Return the [x, y] coordinate for the center point of the cell that contains the specified text.  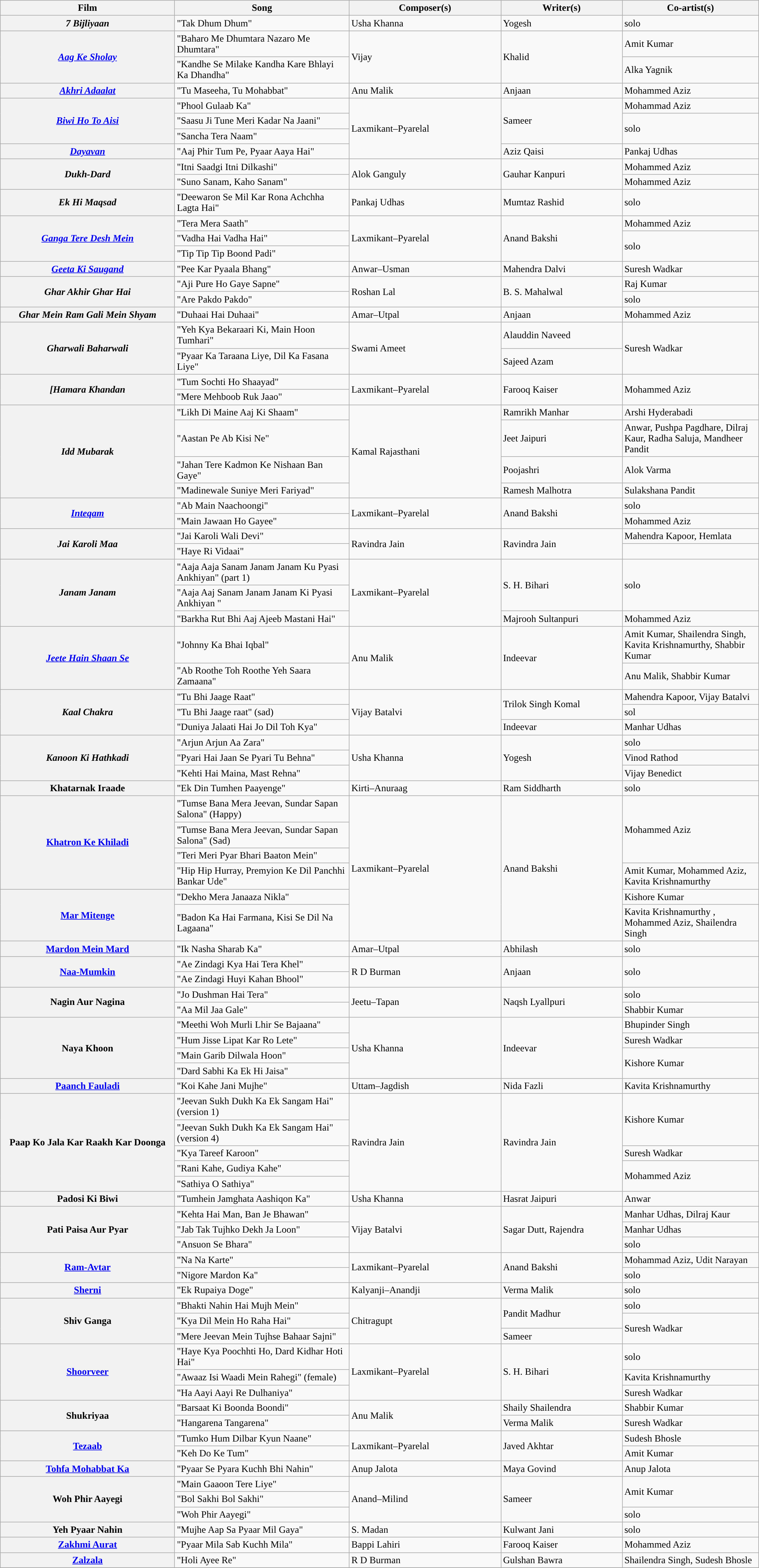
Kalyanji–Anandji [425, 1290]
Ganga Tere Desh Mein [88, 238]
"Kya Tareef Karoon" [262, 1153]
"Tumhein Jamghata Aashiqon Ka" [262, 1199]
"Johnny Ka Bhai Iqbal" [262, 645]
Dayavan [88, 151]
Zalzala [88, 1560]
"Barsaat Ki Boonda Boondi" [262, 1408]
Naa-Mumkin [88, 972]
Composer(s) [425, 8]
"Phool Gulaab Ka" [262, 106]
"Sancha Tera Naam" [262, 136]
"Tumse Bana Mera Jeevan, Sundar Sapan Salona" (Happy) [262, 808]
Chitragupt [425, 1321]
Sherni [88, 1290]
"Bol Sakhi Bol Sakhi" [262, 1499]
Vijay [425, 57]
"Jahan Tere Kadmon Ke Nishaan Ban Gaye" [262, 470]
"Pee Kar Pyaala Bhang" [262, 269]
"Saasu Ji Tune Meri Kadar Na Jaani" [262, 121]
Shiv Ganga [88, 1321]
sol [690, 712]
"Barkha Rut Bhi Aaj Ajeeb Mastani Hai" [262, 619]
Ram-Avtar [88, 1267]
"Badon Ka Hai Farmana, Kisi Se Dil Na Lagaana" [262, 923]
"Holi Ayee Re" [262, 1560]
"Deewaron Se Mil Kar Rona Achchha Lagta Hai" [262, 203]
"Tu Maseeha, Tu Mohabbat" [262, 90]
Khatarnak Iraade [88, 788]
"Likh Di Maine Aaj Ki Shaam" [262, 412]
Mahendra Dalvi [561, 269]
"Haye Ri Vidaai" [262, 551]
"Keh Do Ke Tum" [262, 1454]
Kirti–Anuraag [425, 788]
"Mujhe Aap Sa Pyaar Mil Gaya" [262, 1530]
Anwar–Usman [425, 269]
"Ae Zindagi Kya Hai Tera Khel" [262, 964]
"Jeevan Sukh Dukh Ka Ek Sangam Hai" (version 1) [262, 1106]
"Aaja Aaj Sanam Janam Janam Ki Pyasi Ankhiyan " [262, 598]
"Pyaar Mila Sab Kuchh Mila" [262, 1545]
S. Madan [425, 1530]
Paap Ko Jala Kar Raakh Kar Doonga [88, 1142]
"Awaaz Isi Waadi Mein Rahegi" (female) [262, 1377]
"Ab Main Naachoongi" [262, 505]
Gulshan Bawra [561, 1560]
"Hum Jisse Lipat Kar Ro Lete" [262, 1040]
"Tumse Bana Mera Jeevan, Sundar Sapan Salona" (Sad) [262, 835]
Zakhmi Aurat [88, 1545]
"Tu Bhi Jaage raat" (sad) [262, 712]
"Are Pakdo Pakdo" [262, 299]
Biwi Ho To Aisi [88, 121]
"Na Na Karte" [262, 1260]
Nagin Aur Nagina [88, 1002]
Ramesh Malhotra [561, 490]
Writer(s) [561, 8]
Swami Ameet [425, 348]
"Vadha Hai Vadha Hai" [262, 239]
Aziz Qaisi [561, 151]
Akhri Adaalat [88, 90]
Geeta Ki Saugand [88, 269]
"Tu Bhi Jaage Raat" [262, 697]
Vijay Benedict [690, 773]
"Jai Karoli Wali Devi" [262, 536]
"Ansuon Se Bhara" [262, 1245]
Hasrat Jaipuri [561, 1199]
Arshi Hyderabadi [690, 412]
Tezaab [88, 1446]
Mumtaz Rashid [561, 203]
"Ae Zindagi Huyi Kahan Bhool" [262, 979]
Shoorveer [88, 1372]
"Kehti Hai Maina, Mast Rehna" [262, 773]
Kamal Rajasthani [425, 451]
Sagar Dutt, Rajendra [561, 1229]
Co-artist(s) [690, 8]
Anand–Milind [425, 1499]
"Aji Pure Ho Gaye Sapne" [262, 284]
"Dekho Mera Janaaza Nikla" [262, 897]
"Sathiya O Sathiya" [262, 1184]
"Arjun Arjun Aa Zara" [262, 742]
Naya Khoon [88, 1048]
Mahendra Kapoor, Vijay Batalvi [690, 697]
Uttam–Jagdish [425, 1086]
"Mere Mehboob Ruk Jaao" [262, 397]
Majrooh Sultanpuri [561, 619]
Gharwali Baharwali [88, 348]
"Yeh Kya Bekaraari Ki, Main Hoon Tumhari" [262, 335]
"Aastan Pe Ab Kisi Ne" [262, 438]
Mar Mitenge [88, 915]
"Tumko Hum Dilbar Kyun Naane" [262, 1438]
Sulakshana Pandit [690, 490]
Alauddin Naveed [561, 335]
Nida Fazli [561, 1086]
Bappi Lahiri [425, 1545]
"Mere Jeevan Mein Tujhse Bahaar Sajni" [262, 1336]
"Kya Dil Mein Ho Raha Hai" [262, 1321]
"Pyaar Se Pyara Kuchh Bhi Nahin" [262, 1469]
Ram Siddharth [561, 788]
Naqsh Lyallpuri [561, 1002]
"Ek Din Tumhen Paayenge" [262, 788]
Shailendra Singh, Sudesh Bhosle [690, 1560]
Mahendra Kapoor, Hemlata [690, 536]
"Tera Mera Saath" [262, 223]
Gauhar Kanpuri [561, 174]
"Pyari Hai Jaan Se Pyari Tu Behna" [262, 758]
Abhilash [561, 949]
Ghar Mein Ram Gali Mein Shyam [88, 315]
Alok Varma [690, 470]
B. S. Mahalwal [561, 292]
"Nigore Mardon Ka" [262, 1275]
"Jeevan Sukh Dukh Ka Ek Sangam Hai" (version 4) [262, 1133]
"Bhakti Nahin Hai Mujh Mein" [262, 1305]
Yeh Pyaar Nahin [88, 1530]
Bhupinder Singh [690, 1025]
Jeetu–Tapan [425, 1002]
Idd Mubarak [88, 451]
Kulwant Jani [561, 1530]
"Main Gaaoon Tere Liye" [262, 1484]
"Dard Sabhi Ka Ek Hi Jaisa" [262, 1071]
"Ik Nasha Sharab Ka" [262, 949]
[Hamara Khandan [88, 389]
"Ha Aayi Aayi Re Dulhaniya" [262, 1392]
Maya Govind [561, 1469]
"Jab Tak Tujhko Dekh Ja Loon" [262, 1229]
Film [88, 8]
Inteqam [88, 513]
Ghar Akhir Ghar Hai [88, 292]
Mardon Mein Mard [88, 949]
Tohfa Mohabbat Ka [88, 1469]
"Suno Sanam, Kaho Sanam" [262, 182]
Javed Akhtar [561, 1446]
Amit Kumar, Shailendra Singh, Kavita Krishnamurthy, Shabbir Kumar [690, 645]
"Jo Dushman Hai Tera" [262, 995]
"Koi Kahe Jani Mujhe" [262, 1086]
Poojashri [561, 470]
"Tak Dhum Dhum" [262, 23]
"Duhaai Hai Duhaai" [262, 315]
"Teri Meri Pyar Bhari Baaton Mein" [262, 856]
Mohammad Aziz [690, 106]
"Kandhe Se Milake Kandha Kare Bhlayi Ka Dhandha" [262, 70]
Roshan Lal [425, 292]
Khatron Ke Khiladi [88, 842]
Kavita Krishnamurthy , Mohammed Aziz, Shailendra Singh [690, 923]
Paanch Fauladi [88, 1086]
"Tum Sochti Ho Shaayad" [262, 382]
Padosi Ki Biwi [88, 1199]
Aag Ke Sholay [88, 57]
Amit Kumar, Mohammed Aziz, Kavita Krishnamurthy [690, 876]
Anwar [690, 1199]
Alka Yagnik [690, 70]
"Main Jawaan Ho Gayee" [262, 521]
Khalid [561, 57]
Woh Phir Aayegi [88, 1499]
"Kehta Hai Man, Ban Je Bhawan" [262, 1214]
Jeete Hain Shaan Se [88, 658]
Dukh-Dard [88, 174]
Raj Kumar [690, 284]
Jai Karoli Maa [88, 544]
"Meethi Woh Murli Lhir Se Bajaana" [262, 1025]
"Main Garib Dilwala Hoon" [262, 1055]
Mohammad Aziz, Udit Narayan [690, 1260]
Ramrikh Manhar [561, 412]
Ek Hi Maqsad [88, 203]
"Hip Hip Hurray, Premyion Ke Dil Panchhi Bankar Ude" [262, 876]
"Haye Kya Poochhti Ho, Dard Kidhar Hoti Hai" [262, 1357]
"Duniya Jalaati Hai Jo Dil Toh Kya" [262, 727]
"Ab Roothe Toh Roothe Yeh Saara Zamaana" [262, 676]
Pati Paisa Aur Pyar [88, 1229]
Anwar, Pushpa Pagdhare, Dilraj Kaur, Radha Saluja, Mandheer Pandit [690, 438]
"Pyaar Ka Taraana Liye, Dil Ka Fasana Liye" [262, 361]
"Itni Saadgi Itni Dilkashi" [262, 166]
Shukriyaa [88, 1416]
"Hangarena Tangarena" [262, 1423]
Sudesh Bhosle [690, 1438]
Manhar Udhas, Dilraj Kaur [690, 1214]
"Tip Tip Tip Boond Padi" [262, 254]
"Madinewale Suniye Meri Fariyad" [262, 490]
Shaily Shailendra [561, 1408]
Kanoon Ki Hathkadi [88, 758]
Trilok Singh Komal [561, 704]
Song [262, 8]
"Ek Rupaiya Doge" [262, 1290]
Janam Janam [88, 593]
Anu Malik, Shabbir Kumar [690, 676]
"Aaja Aaja Sanam Janam Janam Ku Pyasi Ankhiyan" (part 1) [262, 572]
"Aa Mil Jaa Gale" [262, 1010]
Sajeed Azam [561, 361]
Kaal Chakra [88, 712]
Jeet Jaipuri [561, 438]
Alok Ganguly [425, 174]
"Baharo Me Dhumtara Nazaro Me Dhumtara" [262, 44]
Pandit Madhur [561, 1313]
"Aaj Phir Tum Pe, Pyaar Aaya Hai" [262, 151]
Vinod Rathod [690, 758]
7 Bijliyaan [88, 23]
"Woh Phir Aayegi" [262, 1514]
"Rani Kahe, Gudiya Kahe" [262, 1169]
